Capture the cell that displays the provided text and extract its [x, y] central coordinate. 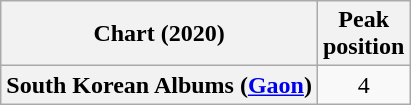
Peakposition [363, 34]
4 [363, 85]
South Korean Albums (Gaon) [160, 85]
Chart (2020) [160, 34]
